Pinpoint the cell where the given text exists, returning its [X, Y] midpoint coordinate. 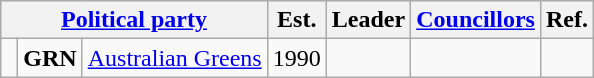
GRN [50, 58]
Councillors [476, 20]
Est. [296, 20]
Ref. [566, 20]
Leader [368, 20]
1990 [296, 58]
Political party [134, 20]
Australian Greens [174, 58]
